Return (x, y) of the center of cell containing provided text 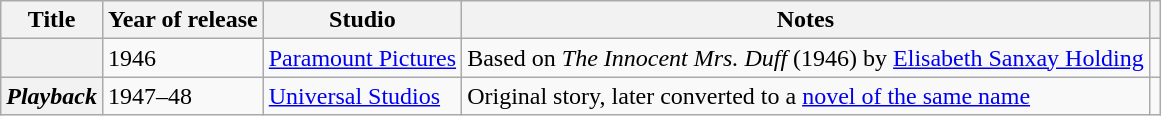
1946 (182, 58)
1947–48 (182, 96)
Year of release (182, 20)
Original story, later converted to a novel of the same name (806, 96)
Playback (52, 96)
Based on The Innocent Mrs. Duff (1946) by Elisabeth Sanxay Holding (806, 58)
Notes (806, 20)
Universal Studios (362, 96)
Title (52, 20)
Studio (362, 20)
Paramount Pictures (362, 58)
